Extract the (X, Y) coordinate from the center of the cell holding the provided text.  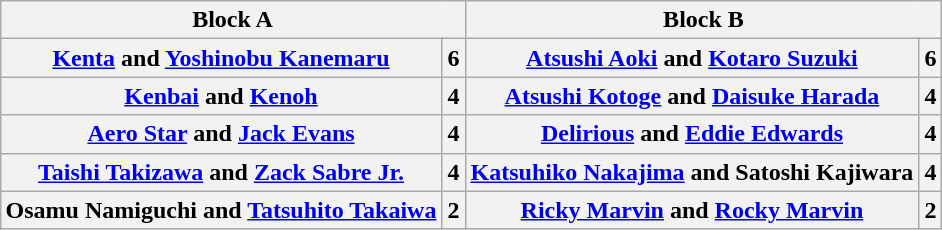
Ricky Marvin and Rocky Marvin (692, 210)
Katsuhiko Nakajima and Satoshi Kajiwara (692, 172)
Block B (704, 20)
Delirious and Eddie Edwards (692, 134)
Kenbai and Kenoh (221, 96)
Kenta and Yoshinobu Kanemaru (221, 58)
Aero Star and Jack Evans (221, 134)
Osamu Namiguchi and Tatsuhito Takaiwa (221, 210)
Taishi Takizawa and Zack Sabre Jr. (221, 172)
Block A (232, 20)
Atsushi Kotoge and Daisuke Harada (692, 96)
Atsushi Aoki and Kotaro Suzuki (692, 58)
